Determine the (x, y) coordinate at the center of the cell enclosing the given text.  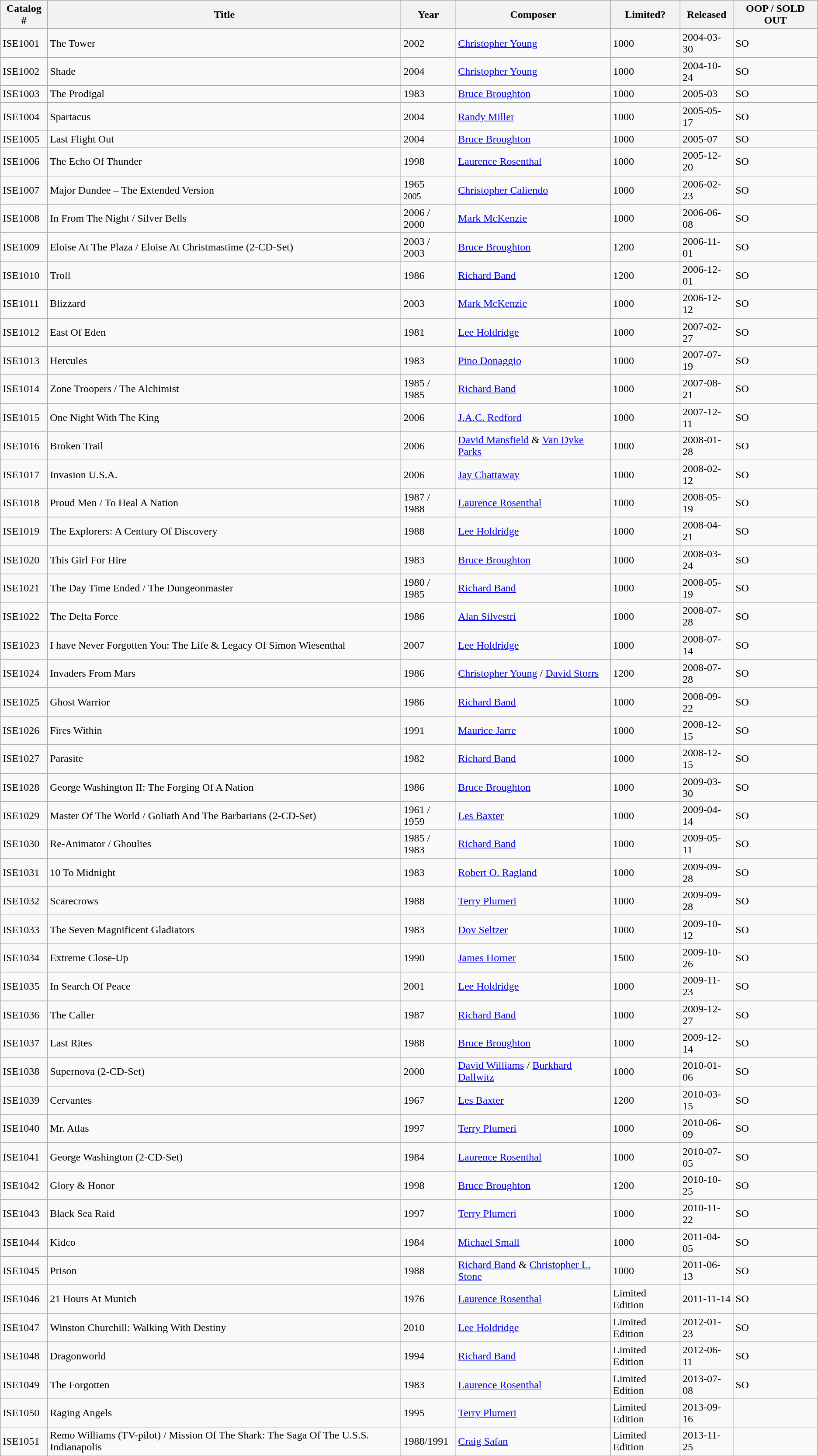
Last Flight Out (225, 139)
ISE1042 (24, 1185)
1967 (428, 1100)
2010-01-06 (706, 1072)
ISE1006 (24, 162)
Last Rites (225, 1043)
2008-07-14 (706, 645)
ISE1013 (24, 361)
ISE1033 (24, 929)
19652005 (428, 190)
2009-10-26 (706, 958)
ISE1004 (24, 116)
ISE1020 (24, 559)
1987 (428, 1015)
George Washington II: The Forging Of A Nation (225, 787)
James Horner (533, 958)
ISE1014 (24, 389)
2007-08-21 (706, 389)
Glory & Honor (225, 1185)
Craig Safan (533, 1442)
Major Dundee – The Extended Version (225, 190)
2010 (428, 1328)
2010-03-15 (706, 1100)
2006-11-01 (706, 247)
ISE1019 (24, 532)
1985 / 1983 (428, 844)
Prison (225, 1271)
David Williams / Burkhard Dallwitz (533, 1072)
The Prodigal (225, 94)
2011-11-14 (706, 1299)
1980 / 1985 (428, 588)
2010-11-22 (706, 1213)
The Echo Of Thunder (225, 162)
2002 (428, 43)
ISE1029 (24, 816)
Released (706, 15)
2009-10-12 (706, 929)
1961 / 1959 (428, 816)
ISE1030 (24, 844)
Re-Animator / Ghoulies (225, 844)
The Explorers: A Century Of Discovery (225, 532)
2008-02-12 (706, 475)
1985 / 1985 (428, 389)
2013-07-08 (706, 1385)
The Tower (225, 43)
2013-09-16 (706, 1413)
Blizzard (225, 303)
The Day Time Ended / The Dungeonmaster (225, 588)
ISE1023 (24, 645)
2008-04-21 (706, 532)
ISE1024 (24, 673)
2006-02-23 (706, 190)
2008-09-22 (706, 702)
ISE1035 (24, 986)
ISE1010 (24, 275)
2006 / 2000 (428, 219)
David Mansfield & Van Dyke Parks (533, 446)
Limited? (645, 15)
Alan Silvestri (533, 616)
ISE1027 (24, 759)
ISE1011 (24, 303)
The Seven Magnificent Gladiators (225, 929)
ISE1008 (24, 219)
Richard Band & Christopher L. Stone (533, 1271)
2011-06-13 (706, 1271)
1982 (428, 759)
ISE1028 (24, 787)
Troll (225, 275)
Maurice Jarre (533, 730)
Christopher Caliendo (533, 190)
Shade (225, 72)
Christopher Young / David Storrs (533, 673)
ISE1021 (24, 588)
ISE1041 (24, 1157)
ISE1050 (24, 1413)
2008-01-28 (706, 446)
10 To Midnight (225, 872)
ISE1044 (24, 1242)
ISE1034 (24, 958)
2009-05-11 (706, 844)
1995 (428, 1413)
Fires Within (225, 730)
Jay Chattaway (533, 475)
2007-07-19 (706, 361)
ISE1038 (24, 1072)
Remo Williams (TV-pilot) / Mission Of The Shark: The Saga Of The U.S.S. Indianapolis (225, 1442)
I have Never Forgotten You: The Life & Legacy Of Simon Wiesenthal (225, 645)
2010-10-25 (706, 1185)
21 Hours At Munich (225, 1299)
2006-12-12 (706, 303)
OOP / SOLD OUT (776, 15)
ISE1031 (24, 872)
ISE1026 (24, 730)
This Girl For Hire (225, 559)
Year (428, 15)
The Delta Force (225, 616)
Composer (533, 15)
Mr. Atlas (225, 1129)
1987 / 1988 (428, 503)
ISE1040 (24, 1129)
2007-02-27 (706, 332)
1994 (428, 1356)
George Washington (2-CD-Set) (225, 1157)
ISE1048 (24, 1356)
1500 (645, 958)
2006-12-01 (706, 275)
2006-06-08 (706, 219)
2009-03-30 (706, 787)
ISE1037 (24, 1043)
Robert O. Ragland (533, 872)
The Caller (225, 1015)
ISE1049 (24, 1385)
Raging Angels (225, 1413)
Dragonworld (225, 1356)
Scarecrows (225, 901)
ISE1012 (24, 332)
ISE1046 (24, 1299)
ISE1009 (24, 247)
ISE1007 (24, 190)
One Night With The King (225, 418)
ISE1016 (24, 446)
2010-06-09 (706, 1129)
2001 (428, 986)
ISE1022 (24, 616)
ISE1043 (24, 1213)
Invasion U.S.A. (225, 475)
Eloise At The Plaza / Eloise At Christmastime (2-CD-Set) (225, 247)
Broken Trail (225, 446)
ISE1015 (24, 418)
ISE1018 (24, 503)
Pino Donaggio (533, 361)
Spartacus (225, 116)
Title (225, 15)
ISE1045 (24, 1271)
2005-05-17 (706, 116)
Supernova (2-CD-Set) (225, 1072)
J.A.C. Redford (533, 418)
2009-12-27 (706, 1015)
Proud Men / To Heal A Nation (225, 503)
Extreme Close-Up (225, 958)
1988/1991 (428, 1442)
ISE1003 (24, 94)
ISE1002 (24, 72)
ISE1017 (24, 475)
2009-11-23 (706, 986)
2005-12-20 (706, 162)
East Of Eden (225, 332)
2005-03 (706, 94)
ISE1005 (24, 139)
ISE1032 (24, 901)
2005-07 (706, 139)
ISE1036 (24, 1015)
Michael Small (533, 1242)
ISE1025 (24, 702)
Ghost Warrior (225, 702)
Dov Seltzer (533, 929)
The Forgotten (225, 1385)
ISE1051 (24, 1442)
Master Of The World / Goliath And The Barbarians (2-CD-Set) (225, 816)
2004-03-30 (706, 43)
2007-12-11 (706, 418)
ISE1001 (24, 43)
2003 (428, 303)
In From The Night / Silver Bells (225, 219)
1991 (428, 730)
2010-07-05 (706, 1157)
1976 (428, 1299)
Parasite (225, 759)
In Search Of Peace (225, 986)
Zone Troopers / The Alchimist (225, 389)
Randy Miller (533, 116)
ISE1047 (24, 1328)
2004-10-24 (706, 72)
Winston Churchill: Walking With Destiny (225, 1328)
2003 / 2003 (428, 247)
2000 (428, 1072)
Cervantes (225, 1100)
Black Sea Raid (225, 1213)
Catalog # (24, 15)
Hercules (225, 361)
Invaders From Mars (225, 673)
2012-01-23 (706, 1328)
2007 (428, 645)
2013-11-25 (706, 1442)
2012-06-11 (706, 1356)
2008-03-24 (706, 559)
1990 (428, 958)
Kidco (225, 1242)
1981 (428, 332)
2009-04-14 (706, 816)
ISE1039 (24, 1100)
2009-12-14 (706, 1043)
2011-04-05 (706, 1242)
